For the text-containing cell, return its midpoint in (X, Y) coordinate format. 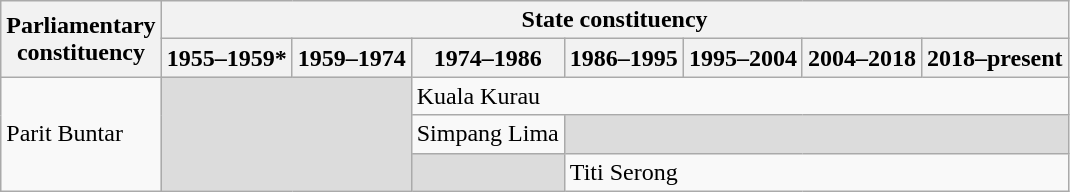
1955–1959* (226, 58)
Titi Serong (816, 172)
Parliamentaryconstituency (81, 39)
2004–2018 (862, 58)
1995–2004 (742, 58)
1974–1986 (488, 58)
Parit Buntar (81, 134)
State constituency (614, 20)
Simpang Lima (488, 134)
1959–1974 (352, 58)
2018–present (994, 58)
Kuala Kurau (740, 96)
1986–1995 (624, 58)
